Return [x, y] of the center of cell containing provided text 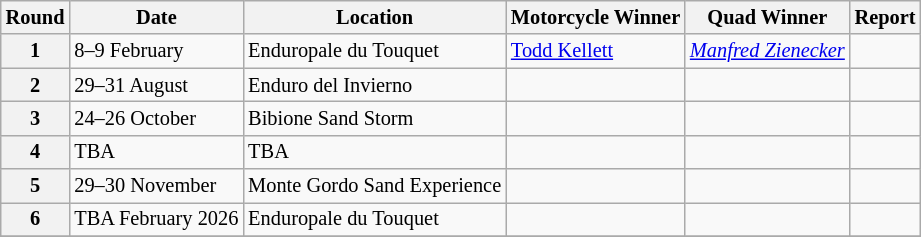
Motorcycle Winner [596, 17]
Monte Gordo Sand Experience [374, 186]
29–30 November [156, 186]
8–9 February [156, 51]
6 [36, 219]
Quad Winner [768, 17]
24–26 October [156, 118]
Round [36, 17]
1 [36, 51]
Report [886, 17]
TBA February 2026 [156, 219]
Date [156, 17]
29–31 August [156, 85]
Manfred Zienecker [768, 51]
Bibione Sand Storm [374, 118]
2 [36, 85]
3 [36, 118]
4 [36, 152]
Enduro del Invierno [374, 85]
Todd Kellett [596, 51]
Location [374, 17]
5 [36, 186]
